Locate the cell with the specified text and output its (x, y) center coordinate. 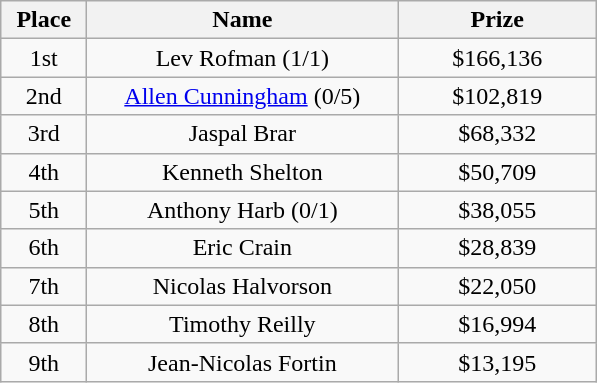
$50,709 (498, 172)
5th (44, 210)
6th (44, 248)
$68,332 (498, 134)
Name (242, 20)
Prize (498, 20)
$38,055 (498, 210)
3rd (44, 134)
8th (44, 324)
Nicolas Halvorson (242, 286)
$166,136 (498, 58)
4th (44, 172)
2nd (44, 96)
7th (44, 286)
Jean-Nicolas Fortin (242, 362)
$16,994 (498, 324)
Eric Crain (242, 248)
Lev Rofman (1/1) (242, 58)
$13,195 (498, 362)
Timothy Reilly (242, 324)
Place (44, 20)
1st (44, 58)
Anthony Harb (0/1) (242, 210)
Allen Cunningham (0/5) (242, 96)
9th (44, 362)
Jaspal Brar (242, 134)
$22,050 (498, 286)
$102,819 (498, 96)
Kenneth Shelton (242, 172)
$28,839 (498, 248)
